Provide the (x, y) coordinate of the cell's center where the given text is located.  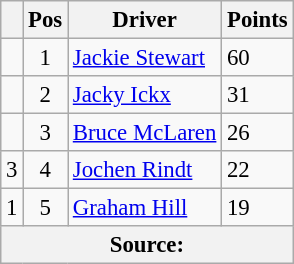
26 (258, 133)
22 (258, 170)
31 (258, 95)
Driver (145, 20)
Source: (147, 245)
Graham Hill (145, 208)
Jacky Ickx (145, 95)
60 (258, 58)
5 (46, 208)
Jochen Rindt (145, 170)
2 (46, 95)
Bruce McLaren (145, 133)
19 (258, 208)
4 (46, 170)
Points (258, 20)
Pos (46, 20)
Jackie Stewart (145, 58)
